Return [X, Y] of the center of cell containing provided text 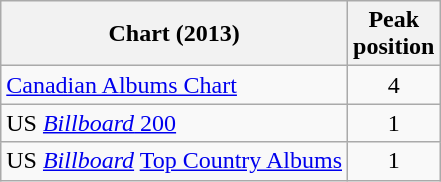
Canadian Albums Chart [174, 85]
US Billboard 200 [174, 123]
Peakposition [394, 34]
US Billboard Top Country Albums [174, 161]
4 [394, 85]
Chart (2013) [174, 34]
